Output the (X, Y) coordinate of the center of the cell containing the given text.  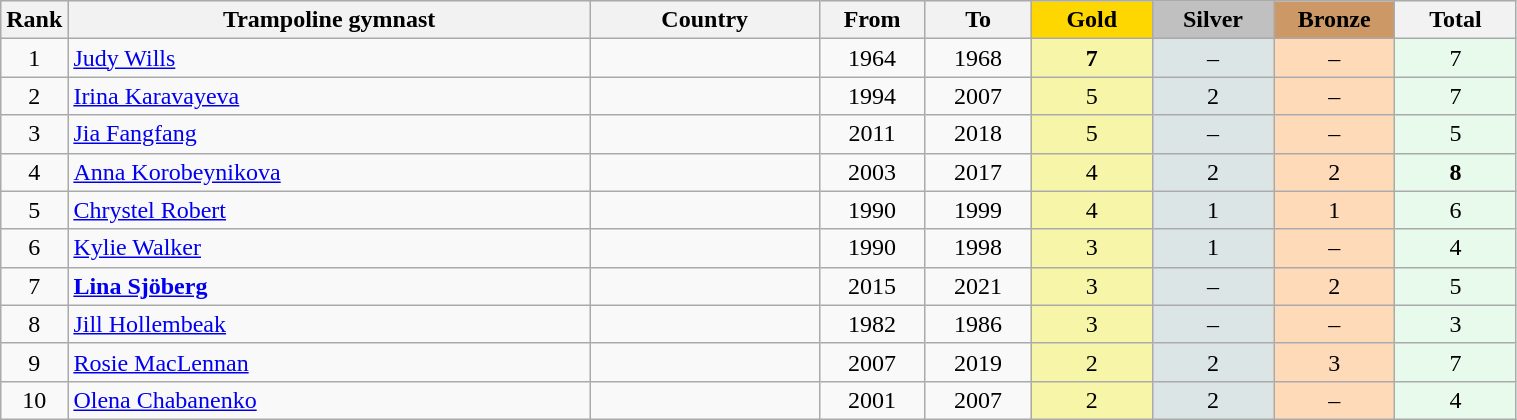
1982 (872, 324)
10 (34, 400)
Jia Fangfang (329, 134)
1994 (872, 96)
Country (704, 20)
2017 (978, 172)
9 (34, 362)
Total (1456, 20)
Irina Karavayeva (329, 96)
2018 (978, 134)
Kylie Walker (329, 248)
1986 (978, 324)
Rank (34, 20)
To (978, 20)
2001 (872, 400)
1999 (978, 210)
Gold (1092, 20)
2015 (872, 286)
Anna Korobeynikova (329, 172)
Olena Chabanenko (329, 400)
2021 (978, 286)
From (872, 20)
Bronze (1334, 20)
2019 (978, 362)
Lina Sjöberg (329, 286)
2011 (872, 134)
1964 (872, 58)
Trampoline gymnast (329, 20)
Jill Hollembeak (329, 324)
1998 (978, 248)
Judy Wills (329, 58)
1968 (978, 58)
Chrystel Robert (329, 210)
2003 (872, 172)
Rosie MacLennan (329, 362)
Silver (1212, 20)
